Return (X, Y) of the center of cell containing provided text 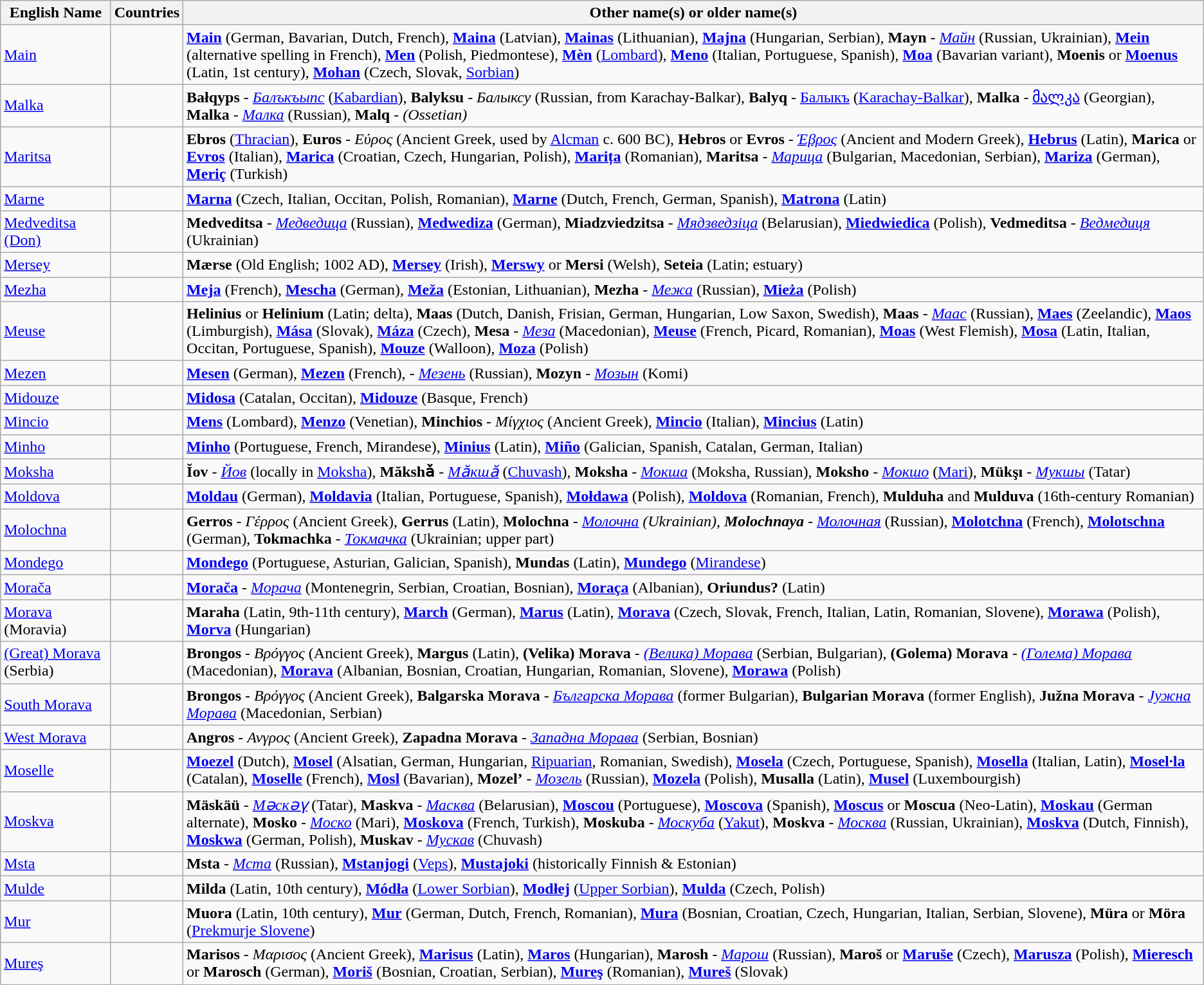
Msta (55, 864)
Milda (Latin, 10th century), Módła (Lower Sorbian), Modłej (Upper Sorbian), Mulda (Czech, Polish) (693, 888)
Marne (55, 199)
Main (55, 55)
Meja (French), Mescha (German), Meža (Estonian, Lithuanian), Mezha - Межа (Russian), Mieża (Polish) (693, 290)
Meuse (55, 331)
Mur (55, 921)
Morava (Moravia) (55, 620)
Morača (55, 587)
Moldova (55, 497)
Angros - Ανγρος (Ancient Greek), Zapadna Morava - Западна Морава (Serbian, Bosnian) (693, 737)
Minho (Portuguese, French, Mirandese), Minius (Latin), Miño (Galician, Spanish, Catalan, German, Italian) (693, 446)
Molochna (55, 530)
(Great) Morava (Serbia) (55, 663)
Midosa (Catalan, Occitan), Midouze (Basque, French) (693, 398)
Minho (55, 446)
Moselle (55, 771)
Medveditsa (Don) (55, 232)
Countries (147, 13)
Mincio (55, 422)
Mesen (German), Mezen (French), - Мезень (Russian), Mozyn - Мозын (Komi) (693, 373)
Moksha (55, 472)
Malka (55, 106)
Mulde (55, 888)
Mureş (55, 964)
Mersey (55, 265)
South Morava (55, 704)
Moskva (55, 822)
Mærse (Old English; 1002 AD), Mersey (Irish), Merswy or Mersi (Welsh), Seteia (Latin; estuary) (693, 265)
Mondego (55, 563)
West Morava (55, 737)
Ĭov - Йов (locally in Moksha), Măkshǎ - Мӑкшӑ (Chuvash), Moksha - Мокша (Moksha, Russian), Moksho - Мокшо (Mari), Mükşı - Мукшы (Tatar) (693, 472)
Maritsa (55, 156)
Marna (Czech, Italian, Occitan, Polish, Romanian), Marne (Dutch, French, German, Spanish), Matrona (Latin) (693, 199)
English Name (55, 13)
Msta - Мста (Russian), Mstanjogi (Veps), Mustajoki (historically Finnish & Estonian) (693, 864)
Mezen (55, 373)
Midouze (55, 398)
Mondego (Portuguese, Asturian, Galician, Spanish), Mundas (Latin), Mundego (Mirandese) (693, 563)
Morača - Морача (Montenegrin, Serbian, Croatian, Bosnian), Moraça (Albanian), Oriundus? (Latin) (693, 587)
Mens (Lombard), Menzo (Venetian), Minchios - Μίγχιος (Ancient Greek), Mincio (Italian), Mincius (Latin) (693, 422)
Other name(s) or older name(s) (693, 13)
Moldau (German), Moldavia (Italian, Portuguese, Spanish), Mołdawa (Polish), Moldova (Romanian, French), Mulduha and Mulduva (16th-century Romanian) (693, 497)
Mezha (55, 290)
